Output the (x, y) coordinate of the center of the cell containing the given text.  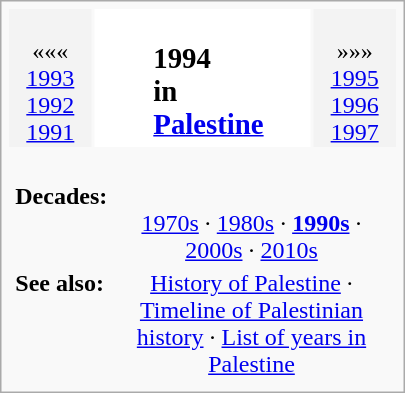
«««199319921991 (50, 78)
»»»199519961997 (355, 78)
See also: (62, 324)
History of Palestine · Timeline of Palestinian history · List of years in Palestine (252, 324)
Decades: (62, 224)
1970s · 1980s · 1990s · 2000s · 2010s (252, 224)
Decades: 1970s · 1980s · 1990s · 2000s · 2010s See also: History of Palestine · Timeline of Palestinian history · List of years in Palestine (202, 267)
